Return the (X, Y) coordinate for the center point of the cell that contains the specified text.  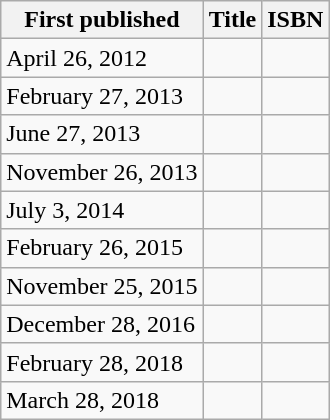
November 25, 2015 (102, 286)
March 28, 2018 (102, 400)
February 27, 2013 (102, 96)
Title (232, 20)
December 28, 2016 (102, 324)
February 28, 2018 (102, 362)
First published (102, 20)
February 26, 2015 (102, 248)
July 3, 2014 (102, 210)
ISBN (296, 20)
June 27, 2013 (102, 134)
November 26, 2013 (102, 172)
April 26, 2012 (102, 58)
